Return the [X, Y] coordinate for the center point of the cell that contains the specified text.  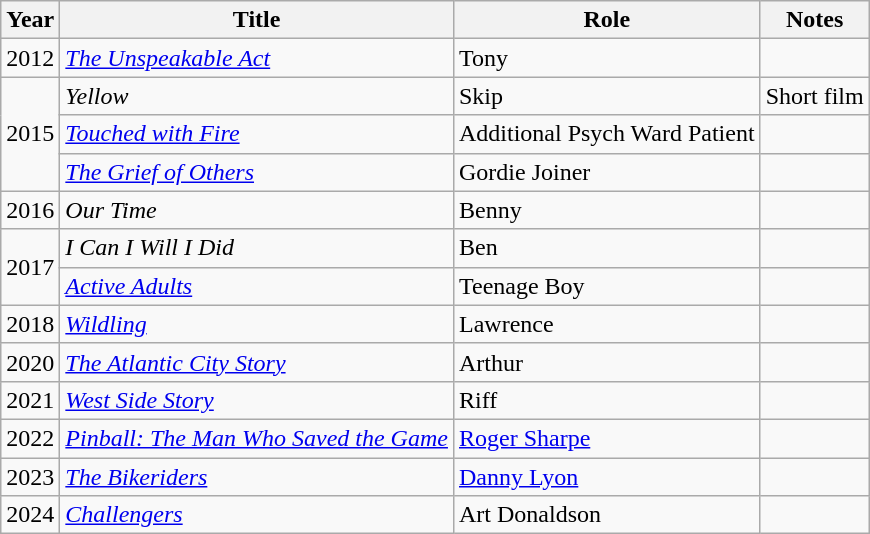
Skip [606, 96]
Short film [814, 96]
2017 [30, 267]
Active Adults [257, 286]
Wildling [257, 324]
Roger Sharpe [606, 438]
Teenage Boy [606, 286]
Riff [606, 400]
Our Time [257, 210]
2024 [30, 515]
The Bikeriders [257, 477]
Pinball: The Man Who Saved the Game [257, 438]
Benny [606, 210]
The Grief of Others [257, 172]
2012 [30, 58]
2022 [30, 438]
The Atlantic City Story [257, 362]
Challengers [257, 515]
Role [606, 20]
Touched with Fire [257, 134]
Year [30, 20]
West Side Story [257, 400]
2018 [30, 324]
Art Donaldson [606, 515]
Ben [606, 248]
Danny Lyon [606, 477]
The Unspeakable Act [257, 58]
2023 [30, 477]
Lawrence [606, 324]
Title [257, 20]
2016 [30, 210]
Additional Psych Ward Patient [606, 134]
Tony [606, 58]
2020 [30, 362]
Arthur [606, 362]
2015 [30, 134]
I Can I Will I Did [257, 248]
2021 [30, 400]
Gordie Joiner [606, 172]
Yellow [257, 96]
Notes [814, 20]
